Find where the given text appears and provide that cell's center as [x, y] coordinate. 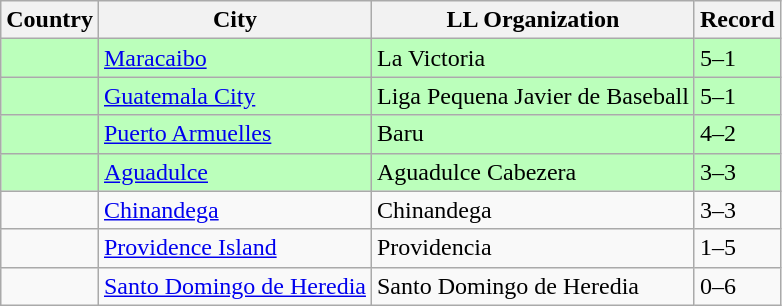
1–5 [737, 248]
Country [50, 20]
Providencia [532, 248]
City [234, 20]
4–2 [737, 134]
Aguadulce [234, 172]
0–6 [737, 286]
Guatemala City [234, 96]
La Victoria [532, 58]
Record [737, 20]
Providence Island [234, 248]
Maracaibo [234, 58]
Baru [532, 134]
Aguadulce Cabezera [532, 172]
Puerto Armuelles [234, 134]
Liga Pequena Javier de Baseball [532, 96]
LL Organization [532, 20]
